Locate the cell with the specified text and output its [x, y] center coordinate. 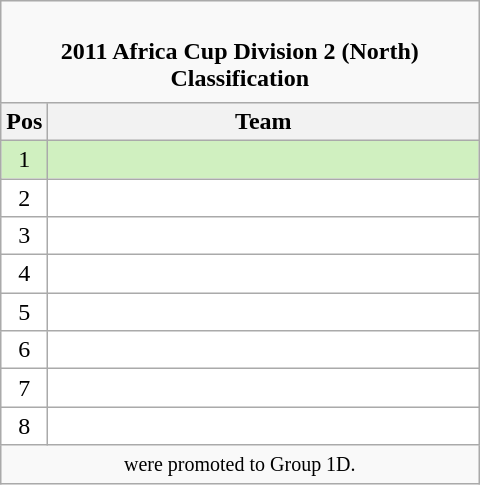
8 [24, 426]
3 [24, 236]
4 [24, 274]
Team [264, 121]
6 [24, 350]
were promoted to Group 1D. [240, 464]
7 [24, 388]
Pos [24, 121]
1 [24, 159]
5 [24, 312]
2 [24, 197]
